Determine the [x, y] coordinate at the center of the cell enclosing the given text.  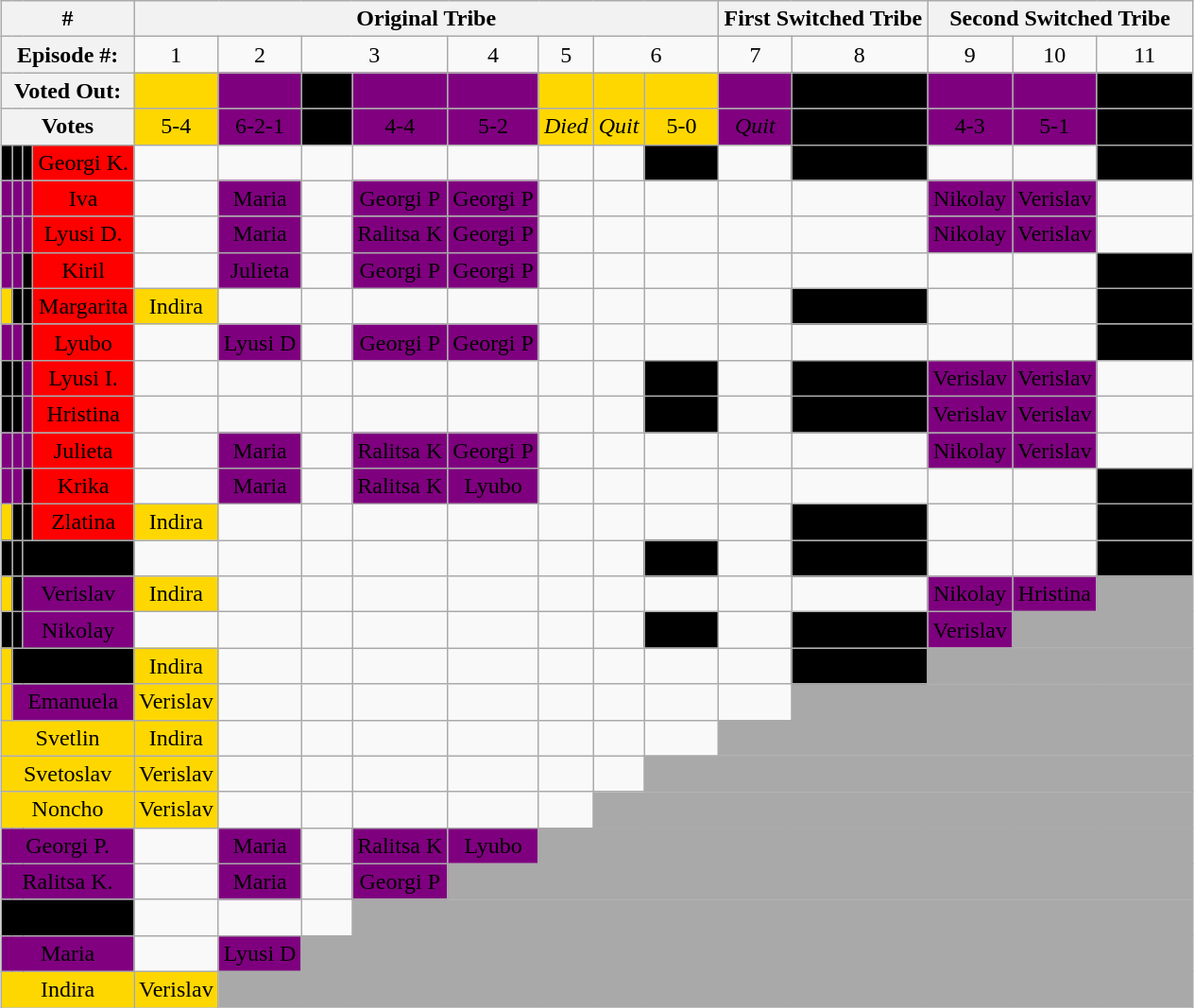
Original Tribe [427, 19]
4 [493, 55]
5 [566, 55]
Plamen [68, 917]
Kiril [83, 270]
Second Switched Tribe [1060, 19]
5-4 [177, 127]
Episode #: [68, 55]
Died [566, 127]
4-3 [970, 127]
Iva [83, 198]
3 [374, 55]
Emanuela [74, 702]
Krika [83, 487]
Ralitsa K. [68, 881]
9 [970, 55]
Lyusi I. [83, 378]
First Switched Tribe [824, 19]
Lyusi D. [83, 234]
1 [177, 55]
Noncho [68, 810]
10 [1055, 55]
Georgi P. [68, 846]
2 [260, 55]
6 [656, 55]
5-0 [682, 127]
Ralitsa G. [78, 558]
8 [860, 55]
Votes [68, 127]
11 [1145, 55]
Margarita [83, 306]
7 [756, 55]
5-3 [860, 127]
5-1 [1055, 127]
Voted Out: [68, 91]
4-4 [401, 127]
Svetoslav [68, 774]
# [68, 19]
6-2-1 [260, 127]
Georgi K. [83, 162]
